Extract the [X, Y] coordinate from the center of the cell holding the provided text.  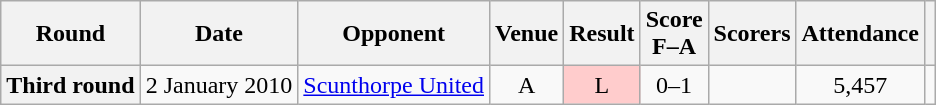
ScoreF–A [674, 34]
Scunthorpe United [394, 85]
Round [70, 34]
5,457 [860, 85]
Scorers [752, 34]
Third round [70, 85]
L [602, 85]
2 January 2010 [219, 85]
0–1 [674, 85]
Attendance [860, 34]
Venue [527, 34]
A [527, 85]
Date [219, 34]
Opponent [394, 34]
Result [602, 34]
